Pinpoint the cell where the given text exists, returning its (X, Y) midpoint coordinate. 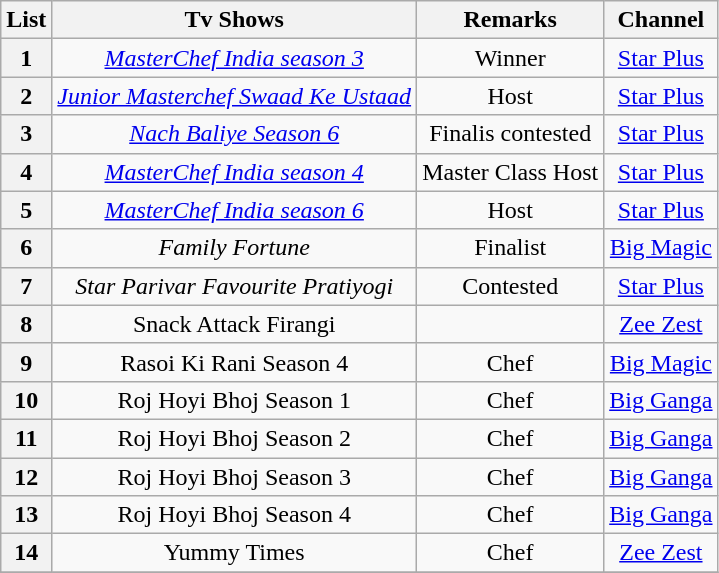
Snack Attack Firangi (234, 324)
6 (26, 248)
Channel (661, 20)
Contested (510, 286)
List (26, 20)
Master Class Host (510, 172)
Yummy Times (234, 553)
8 (26, 324)
5 (26, 210)
9 (26, 362)
MasterChef India season 4 (234, 172)
Remarks (510, 20)
10 (26, 400)
7 (26, 286)
1 (26, 58)
Finalist (510, 248)
Tv Shows (234, 20)
Nach Baliye Season 6 (234, 134)
MasterChef India season 3 (234, 58)
2 (26, 96)
Roj Hoyi Bhoj Season 2 (234, 438)
13 (26, 515)
3 (26, 134)
Winner (510, 58)
MasterChef India season 6 (234, 210)
Family Fortune (234, 248)
Finalis contested (510, 134)
Star Parivar Favourite Pratiyogi (234, 286)
11 (26, 438)
Roj Hoyi Bhoj Season 1 (234, 400)
Rasoi Ki Rani Season 4 (234, 362)
Roj Hoyi Bhoj Season 4 (234, 515)
4 (26, 172)
12 (26, 477)
Junior Masterchef Swaad Ke Ustaad (234, 96)
Roj Hoyi Bhoj Season 3 (234, 477)
14 (26, 553)
